Find where the given text appears and provide that cell's center as (X, Y) coordinate. 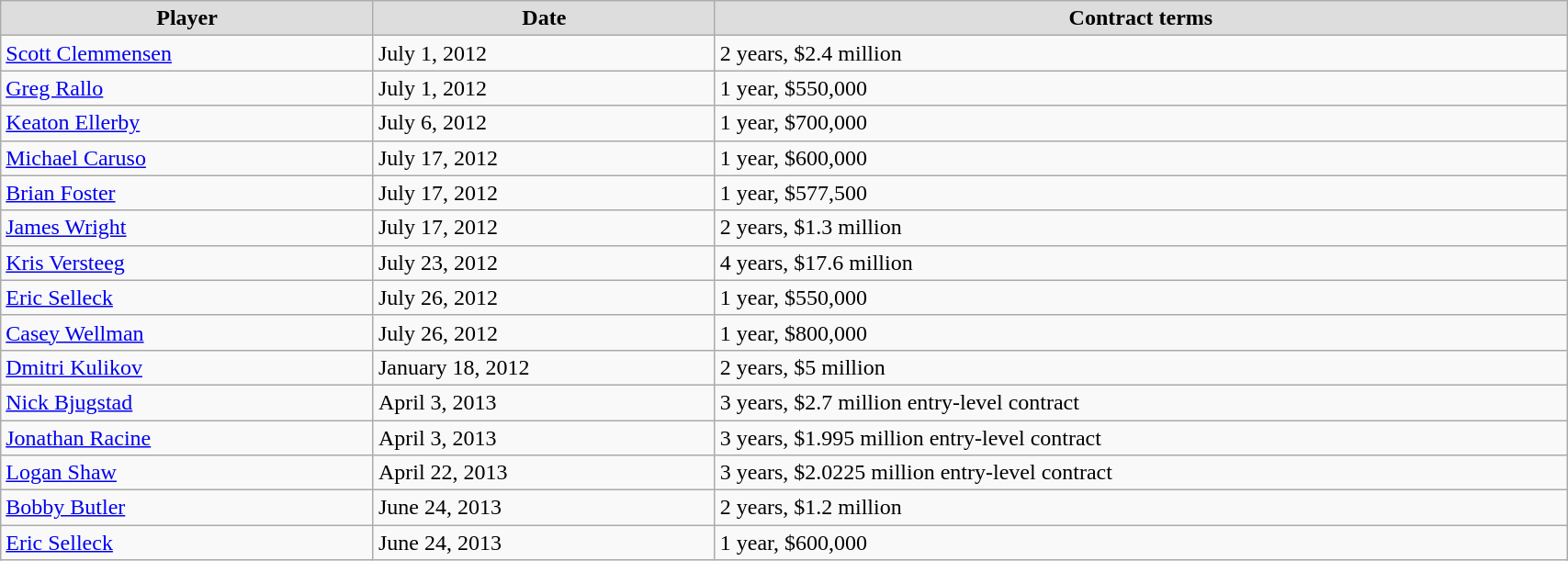
Jonathan Racine (187, 438)
2 years, $1.3 million (1141, 228)
2 years, $5 million (1141, 367)
January 18, 2012 (544, 367)
4 years, $17.6 million (1141, 263)
Brian Foster (187, 193)
Logan Shaw (187, 473)
July 23, 2012 (544, 263)
Bobby Butler (187, 508)
1 year, $800,000 (1141, 332)
1 year, $700,000 (1141, 123)
April 22, 2013 (544, 473)
Michael Caruso (187, 158)
3 years, $2.7 million entry-level contract (1141, 402)
Scott Clemmensen (187, 53)
Casey Wellman (187, 332)
Contract terms (1141, 18)
Keaton Ellerby (187, 123)
James Wright (187, 228)
Nick Bjugstad (187, 402)
1 year, $577,500 (1141, 193)
Greg Rallo (187, 88)
Date (544, 18)
2 years, $1.2 million (1141, 508)
Dmitri Kulikov (187, 367)
3 years, $1.995 million entry-level contract (1141, 438)
3 years, $2.0225 million entry-level contract (1141, 473)
Kris Versteeg (187, 263)
2 years, $2.4 million (1141, 53)
Player (187, 18)
July 6, 2012 (544, 123)
